Extract the [X, Y] coordinate from the center of the cell holding the provided text.  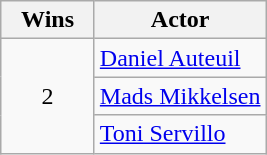
Mads Mikkelsen [180, 96]
Daniel Auteuil [180, 58]
2 [48, 96]
Actor [180, 20]
Toni Servillo [180, 134]
Wins [48, 20]
